Identify which cell holds the provided text, then report its [x, y] central coordinate. 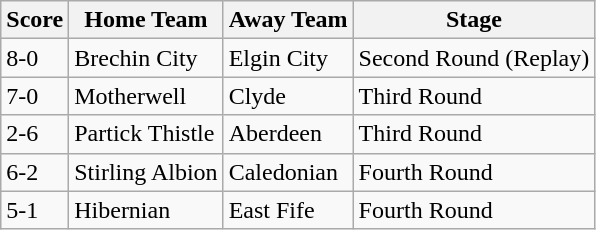
Hibernian [146, 210]
8-0 [35, 58]
Score [35, 20]
Away Team [288, 20]
Aberdeen [288, 134]
Elgin City [288, 58]
East Fife [288, 210]
Home Team [146, 20]
5-1 [35, 210]
Caledonian [288, 172]
Stage [474, 20]
Clyde [288, 96]
7-0 [35, 96]
6-2 [35, 172]
2-6 [35, 134]
Partick Thistle [146, 134]
Stirling Albion [146, 172]
Brechin City [146, 58]
Motherwell [146, 96]
Second Round (Replay) [474, 58]
